Provide the (x, y) coordinate of the cell's center where the given text is located.  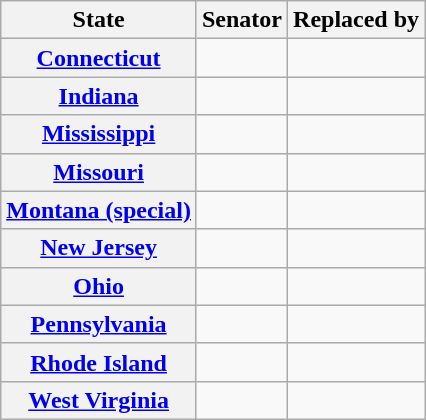
Replaced by (356, 20)
Montana (special) (99, 210)
Senator (242, 20)
Missouri (99, 172)
Connecticut (99, 58)
Mississippi (99, 134)
Pennsylvania (99, 324)
Rhode Island (99, 362)
State (99, 20)
Ohio (99, 286)
New Jersey (99, 248)
West Virginia (99, 400)
Indiana (99, 96)
